Extract the [x, y] coordinate from the center of the cell holding the provided text.  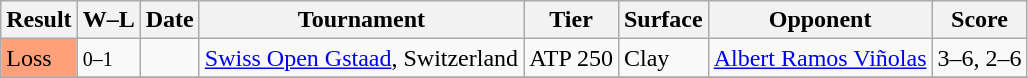
Date [170, 20]
Clay [663, 58]
Opponent [820, 20]
Swiss Open Gstaad, Switzerland [361, 58]
Albert Ramos Viñolas [820, 58]
Loss [39, 58]
3–6, 2–6 [980, 58]
Tier [572, 20]
ATP 250 [572, 58]
Tournament [361, 20]
Surface [663, 20]
Score [980, 20]
0–1 [108, 58]
W–L [108, 20]
Result [39, 20]
